Detect which cell encompasses the target text, then output its [x, y] center coordinate. 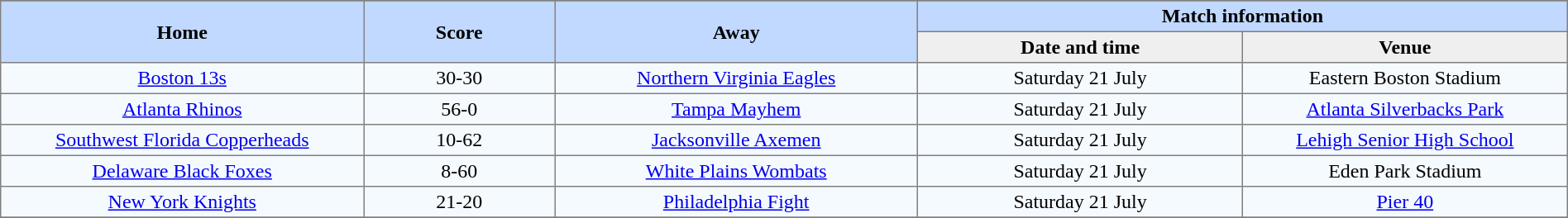
Tampa Mayhem [736, 109]
White Plains Wombats [736, 171]
Eastern Boston Stadium [1404, 78]
Pier 40 [1404, 202]
Venue [1404, 47]
56-0 [460, 109]
Match information [1243, 17]
8-60 [460, 171]
Jacksonville Axemen [736, 140]
Philadelphia Fight [736, 202]
Atlanta Rhinos [182, 109]
Delaware Black Foxes [182, 171]
Eden Park Stadium [1404, 171]
Date and time [1080, 47]
Lehigh Senior High School [1404, 140]
30-30 [460, 78]
Boston 13s [182, 78]
Atlanta Silverbacks Park [1404, 109]
10-62 [460, 140]
Southwest Florida Copperheads [182, 140]
New York Knights [182, 202]
21-20 [460, 202]
Northern Virginia Eagles [736, 78]
Score [460, 31]
Home [182, 31]
Away [736, 31]
